Search for the cell housing the specified text and yield its (X, Y) center coordinate. 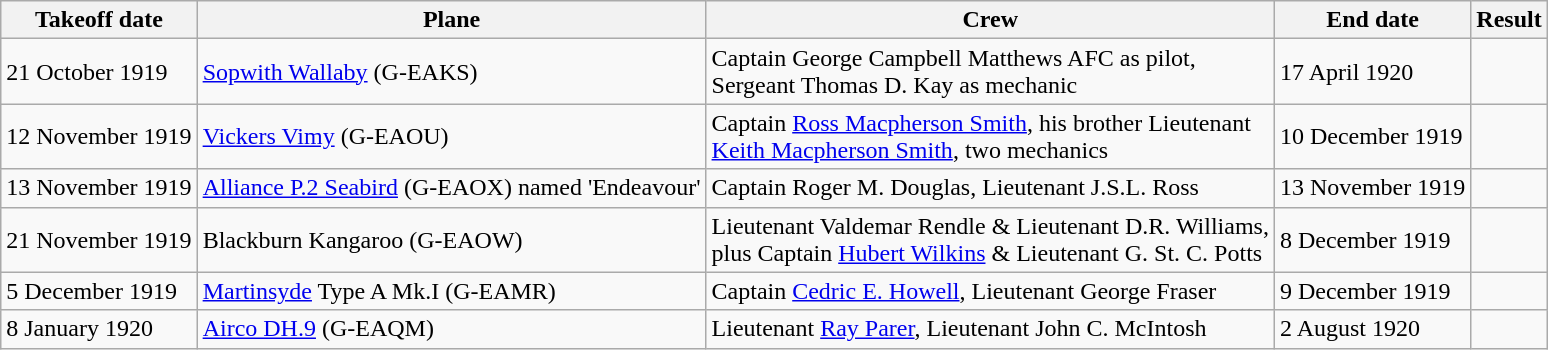
10 December 1919 (1372, 136)
Vickers Vimy (G-EAOU) (452, 136)
9 December 1919 (1372, 291)
Captain George Campbell Matthews AFC as pilot,Sergeant Thomas D. Kay as mechanic (990, 72)
17 April 1920 (1372, 72)
Plane (452, 20)
21 November 1919 (99, 240)
Captain Cedric E. Howell, Lieutenant George Fraser (990, 291)
Lieutenant Valdemar Rendle & Lieutenant D.R. Williams,plus Captain Hubert Wilkins & Lieutenant G. St. C. Potts (990, 240)
Captain Roger M. Douglas, Lieutenant J.S.L. Ross (990, 188)
Blackburn Kangaroo (G-EAOW) (452, 240)
Takeoff date (99, 20)
8 December 1919 (1372, 240)
Captain Ross Macpherson Smith, his brother LieutenantKeith Macpherson Smith, two mechanics (990, 136)
Martinsyde Type A Mk.I (G-EAMR) (452, 291)
12 November 1919 (99, 136)
5 December 1919 (99, 291)
Lieutenant Ray Parer, Lieutenant John C. McIntosh (990, 329)
Airco DH.9 (G-EAQM) (452, 329)
Result (1509, 20)
8 January 1920 (99, 329)
Alliance P.2 Seabird (G-EAOX) named 'Endeavour' (452, 188)
Sopwith Wallaby (G-EAKS) (452, 72)
21 October 1919 (99, 72)
Crew (990, 20)
2 August 1920 (1372, 329)
End date (1372, 20)
